Locate the cell with the specified text and output its (X, Y) center coordinate. 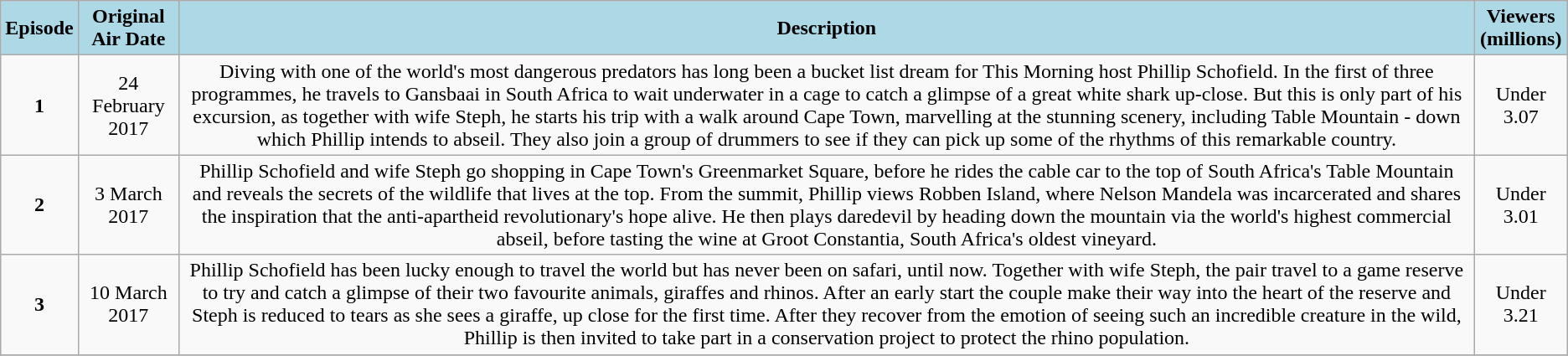
10 March 2017 (128, 305)
1 (39, 106)
Viewers(millions) (1521, 28)
Description (828, 28)
3 (39, 305)
Under 3.01 (1521, 204)
3 March 2017 (128, 204)
Under 3.21 (1521, 305)
Under 3.07 (1521, 106)
Episode (39, 28)
2 (39, 204)
Original Air Date (128, 28)
24 February 2017 (128, 106)
